Find where the given text appears and provide that cell's center as [X, Y] coordinate. 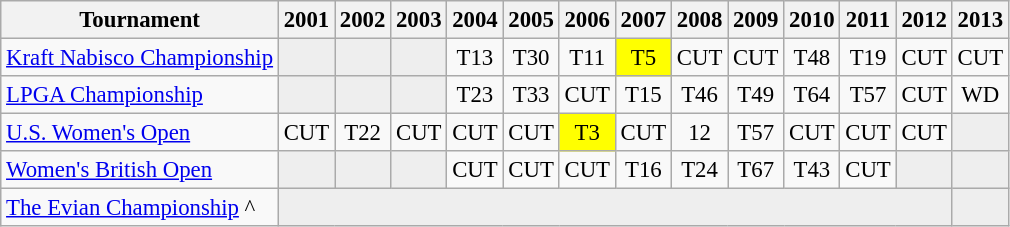
12 [699, 133]
T33 [531, 95]
2006 [587, 20]
T49 [756, 95]
2003 [419, 20]
2001 [306, 20]
2013 [980, 20]
T67 [756, 170]
U.S. Women's Open [140, 133]
T23 [475, 95]
Women's British Open [140, 170]
2010 [812, 20]
2008 [699, 20]
2002 [363, 20]
2007 [643, 20]
T16 [643, 170]
Kraft Nabisco Championship [140, 58]
T30 [531, 58]
T11 [587, 58]
T43 [812, 170]
2009 [756, 20]
2011 [868, 20]
T19 [868, 58]
Tournament [140, 20]
2004 [475, 20]
T5 [643, 58]
T24 [699, 170]
T22 [363, 133]
LPGA Championship [140, 95]
2005 [531, 20]
2012 [924, 20]
WD [980, 95]
The Evian Championship ^ [140, 208]
T48 [812, 58]
T15 [643, 95]
T64 [812, 95]
T13 [475, 58]
T3 [587, 133]
T46 [699, 95]
